Scan for the cell matching the given text and deliver its (x, y) coordinate at center. 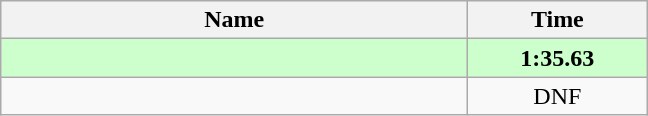
1:35.63 (558, 58)
Name (234, 20)
Time (558, 20)
DNF (558, 96)
